Return the (x, y) coordinate for the center point of the cell that contains the specified text.  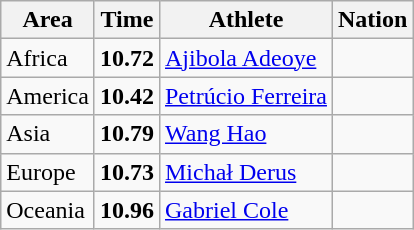
Asia (48, 134)
10.79 (126, 134)
Oceania (48, 210)
America (48, 96)
Wang Hao (246, 134)
Michał Derus (246, 172)
10.96 (126, 210)
Europe (48, 172)
Africa (48, 58)
10.73 (126, 172)
Time (126, 20)
Athlete (246, 20)
Ajibola Adeoye (246, 58)
Area (48, 20)
Petrúcio Ferreira (246, 96)
Gabriel Cole (246, 210)
10.72 (126, 58)
Nation (372, 20)
10.42 (126, 96)
